Return the [x, y] coordinate for the center point of the cell that contains the specified text.  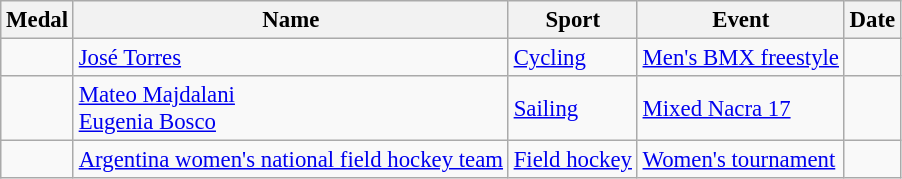
Women's tournament [740, 160]
Field hockey [572, 160]
Medal [38, 20]
Mateo MajdalaniEugenia Bosco [290, 108]
Date [872, 20]
Event [740, 20]
Sailing [572, 108]
Sport [572, 20]
Men's BMX freestyle [740, 58]
Argentina women's national field hockey team [290, 160]
Mixed Nacra 17 [740, 108]
Cycling [572, 58]
José Torres [290, 58]
Name [290, 20]
